Detect which cell encompasses the target text, then output its (X, Y) center coordinate. 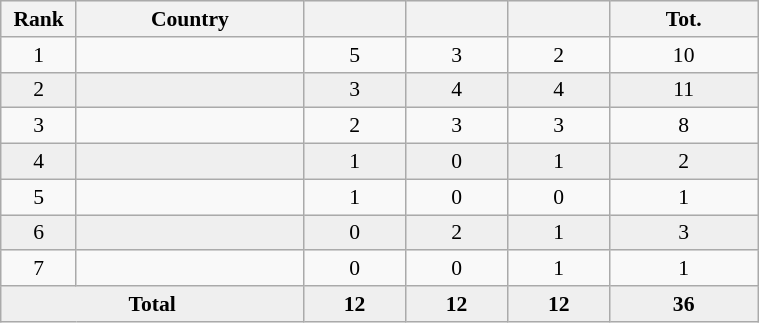
7 (39, 269)
11 (684, 90)
10 (684, 55)
8 (684, 126)
Total (152, 304)
Tot. (684, 19)
6 (39, 233)
Country (190, 19)
Rank (39, 19)
36 (684, 304)
